Find where the given text appears and provide that cell's center as [x, y] coordinate. 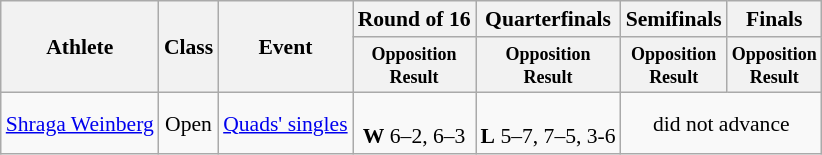
Shraga Weinberg [80, 124]
Athlete [80, 47]
Quads' singles [286, 124]
did not advance [722, 124]
Event [286, 47]
Semifinals [674, 19]
Class [188, 47]
Round of 16 [414, 19]
L 5–7, 7–5, 3-6 [548, 124]
Open [188, 124]
Finals [774, 19]
W 6–2, 6–3 [414, 124]
Quarterfinals [548, 19]
